Determine the (x, y) coordinate at the center of the cell enclosing the given text.  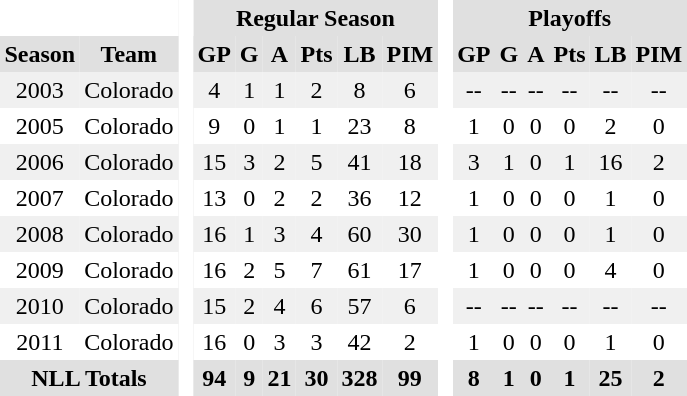
2010 (40, 306)
12 (410, 198)
25 (610, 378)
41 (360, 162)
328 (360, 378)
2006 (40, 162)
Playoffs (570, 18)
Team (129, 54)
2008 (40, 234)
2007 (40, 198)
61 (360, 270)
7 (316, 270)
NLL Totals (89, 378)
23 (360, 126)
Regular Season (316, 18)
2009 (40, 270)
2003 (40, 90)
18 (410, 162)
60 (360, 234)
21 (280, 378)
94 (214, 378)
2005 (40, 126)
13 (214, 198)
99 (410, 378)
2011 (40, 342)
Season (40, 54)
17 (410, 270)
42 (360, 342)
57 (360, 306)
36 (360, 198)
